Provide the [x, y] coordinate of the cell's center where the given text is located.  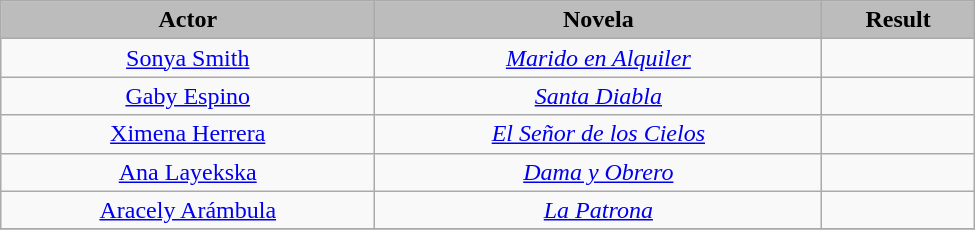
Marido en Alquiler [598, 58]
Santa Diabla [598, 96]
Dama y Obrero [598, 172]
Aracely Arámbula [188, 210]
Sonya Smith [188, 58]
Gaby Espino [188, 96]
Ximena Herrera [188, 134]
La Patrona [598, 210]
Actor [188, 20]
Result [898, 20]
El Señor de los Cielos [598, 134]
Novela [598, 20]
Ana Layekska [188, 172]
